Scan for the cell matching the given text and deliver its (X, Y) coordinate at center. 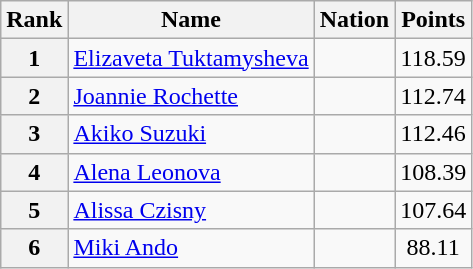
1 (34, 58)
88.11 (434, 248)
112.46 (434, 134)
Rank (34, 20)
Nation (354, 20)
3 (34, 134)
Name (191, 20)
Joannie Rochette (191, 96)
118.59 (434, 58)
2 (34, 96)
112.74 (434, 96)
Miki Ando (191, 248)
107.64 (434, 210)
Alena Leonova (191, 172)
6 (34, 248)
5 (34, 210)
Points (434, 20)
Alissa Czisny (191, 210)
108.39 (434, 172)
4 (34, 172)
Elizaveta Tuktamysheva (191, 58)
Akiko Suzuki (191, 134)
